Find where the given text appears and provide that cell's center as (x, y) coordinate. 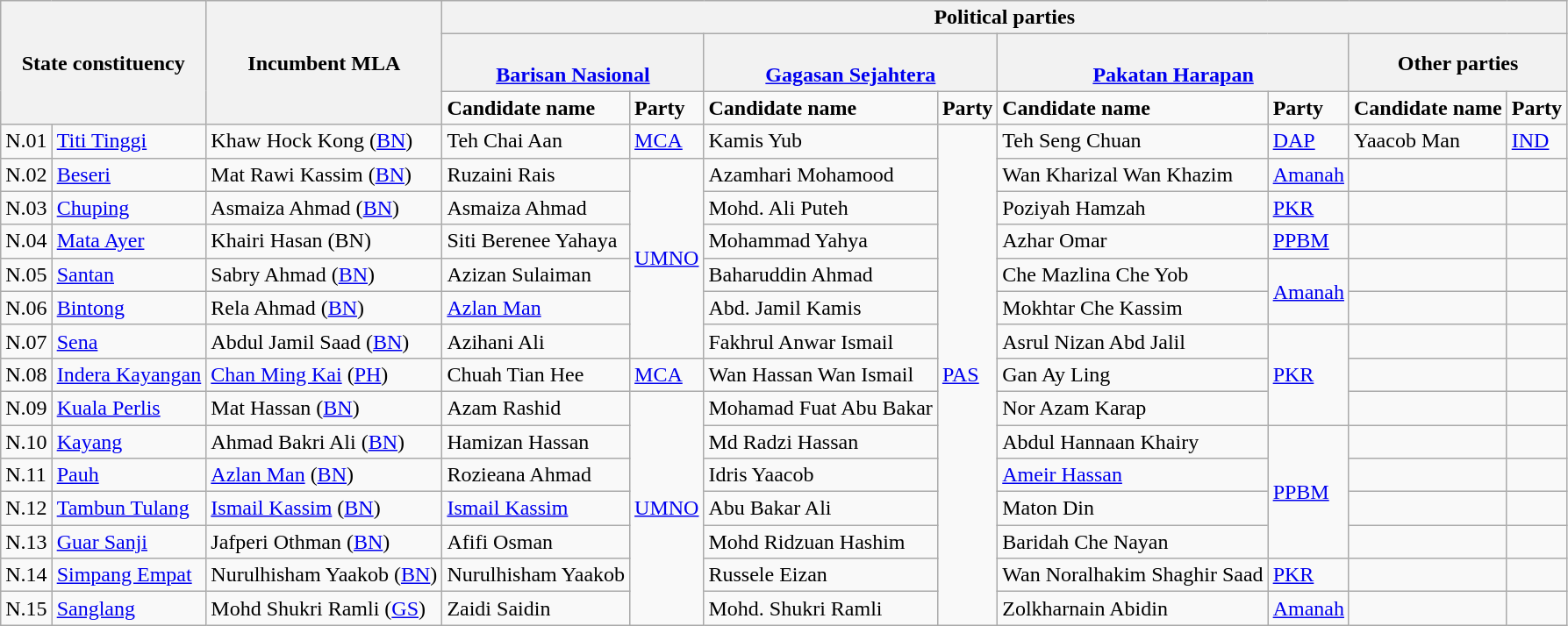
Political parties (1005, 18)
Pauh (129, 475)
Mohammad Yahya (820, 241)
Md Radzi Hassan (820, 441)
Incumbent MLA (325, 63)
N.14 (26, 575)
Hamizan Hassan (536, 441)
Mokhtar Che Kassim (1133, 308)
Jafperi Othman (BN) (325, 542)
Teh Seng Chuan (1133, 141)
Kamis Yub (820, 141)
Nor Azam Karap (1133, 408)
Azizan Sulaiman (536, 274)
Guar Sanji (129, 542)
Ismail Kassim (BN) (325, 509)
Ismail Kassim (536, 509)
N.10 (26, 441)
Afifi Osman (536, 542)
Ruzaini Rais (536, 174)
Abdul Hannaan Khairy (1133, 441)
Simpang Empat (129, 575)
Pakatan Harapan (1174, 63)
Maton Din (1133, 509)
Mohd Shukri Ramli (GS) (325, 608)
Zolkharnain Abidin (1133, 608)
PAS (967, 375)
Mat Hassan (BN) (325, 408)
Mata Ayer (129, 241)
Mohd. Shukri Ramli (820, 608)
Khaw Hock Kong (BN) (325, 141)
N.06 (26, 308)
N.07 (26, 341)
Rozieana Ahmad (536, 475)
N.13 (26, 542)
Teh Chai Aan (536, 141)
Russele Eizan (820, 575)
Azamhari Mohamood (820, 174)
Sabry Ahmad (BN) (325, 274)
Gan Ay Ling (1133, 374)
State constituency (104, 63)
Wan Hassan Wan Ismail (820, 374)
N.05 (26, 274)
Kayang (129, 441)
N.11 (26, 475)
Ahmad Bakri Ali (BN) (325, 441)
Siti Berenee Yahaya (536, 241)
Fakhrul Anwar Ismail (820, 341)
Baridah Che Nayan (1133, 542)
Gagasan Sejahtera (851, 63)
Bintong (129, 308)
Mohd. Ali Puteh (820, 208)
Wan Noralhakim Shaghir Saad (1133, 575)
Khairi Hasan (BN) (325, 241)
Idris Yaacob (820, 475)
Sanglang (129, 608)
Mat Rawi Kassim (BN) (325, 174)
Azhar Omar (1133, 241)
Barisan Nasional (573, 63)
Azihani Ali (536, 341)
Zaidi Saidin (536, 608)
Tambun Tulang (129, 509)
Chuping (129, 208)
N.12 (26, 509)
Indera Kayangan (129, 374)
Beseri (129, 174)
Santan (129, 274)
Azam Rashid (536, 408)
N.01 (26, 141)
Sena (129, 341)
Baharuddin Ahmad (820, 274)
Asrul Nizan Abd Jalil (1133, 341)
N.08 (26, 374)
Abdul Jamil Saad (BN) (325, 341)
Mohd Ridzuan Hashim (820, 542)
Poziyah Hamzah (1133, 208)
Azlan Man (BN) (325, 475)
Asmaiza Ahmad (536, 208)
IND (1536, 141)
Abu Bakar Ali (820, 509)
N.15 (26, 608)
N.04 (26, 241)
Asmaiza Ahmad (BN) (325, 208)
Rela Ahmad (BN) (325, 308)
Titi Tinggi (129, 141)
Chan Ming Kai (PH) (325, 374)
N.02 (26, 174)
Yaacob Man (1428, 141)
N.09 (26, 408)
Che Mazlina Che Yob (1133, 274)
Other parties (1457, 63)
Nurulhisham Yaakob (536, 575)
Nurulhisham Yaakob (BN) (325, 575)
Azlan Man (536, 308)
Mohamad Fuat Abu Bakar (820, 408)
Wan Kharizal Wan Khazim (1133, 174)
Abd. Jamil Kamis (820, 308)
Kuala Perlis (129, 408)
N.03 (26, 208)
Ameir Hassan (1133, 475)
Chuah Tian Hee (536, 374)
DAP (1308, 141)
